Pinpoint the cell where the given text exists, returning its [X, Y] midpoint coordinate. 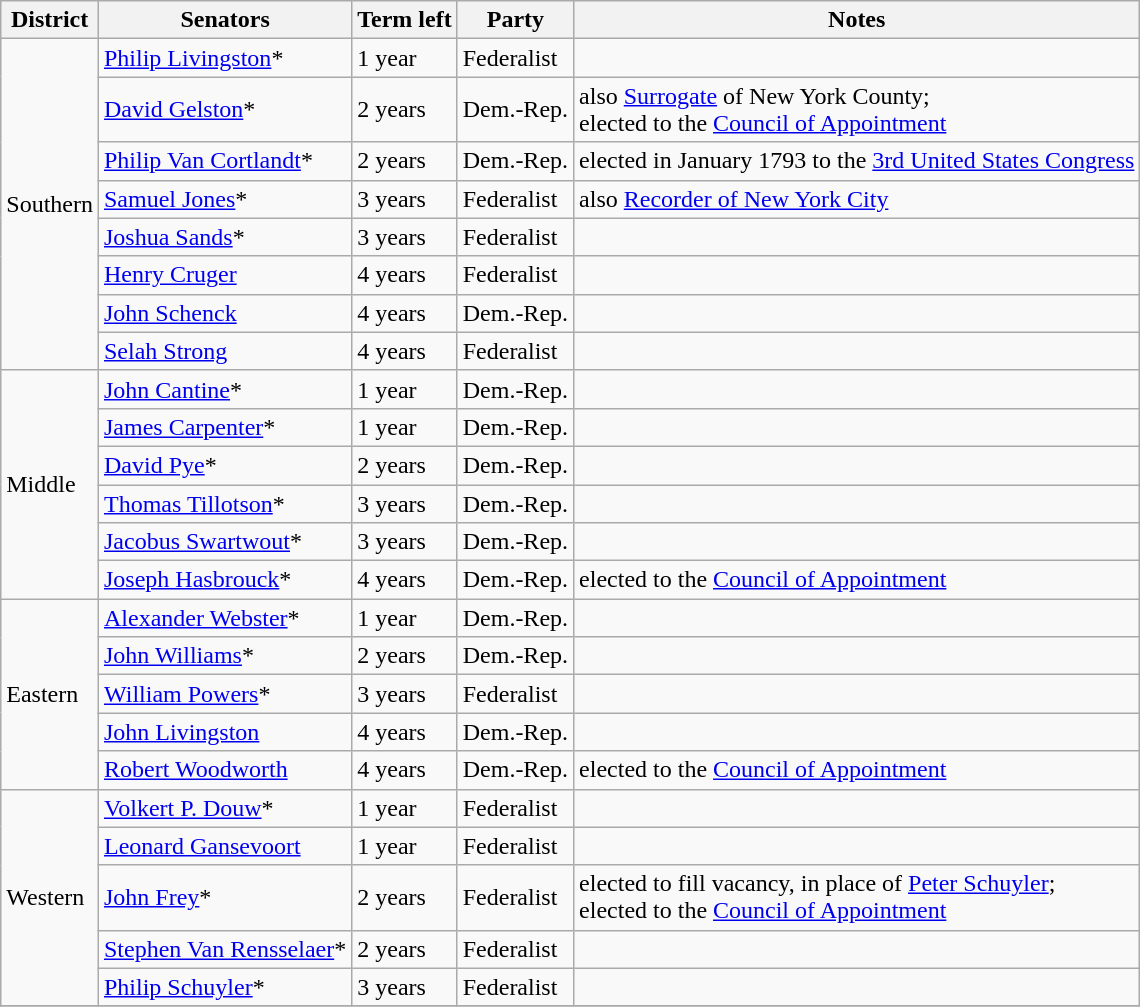
Selah Strong [224, 351]
John Williams* [224, 656]
Stephen Van Rensselaer* [224, 949]
Southern [50, 205]
Notes [857, 20]
Leonard Gansevoort [224, 846]
Samuel Jones* [224, 199]
John Frey* [224, 898]
James Carpenter* [224, 427]
Philip Livingston* [224, 58]
David Gelston* [224, 110]
Joseph Hasbrouck* [224, 580]
John Cantine* [224, 389]
John Livingston [224, 732]
Middle [50, 484]
Eastern [50, 694]
Philip Schuyler* [224, 987]
David Pye* [224, 465]
elected in January 1793 to the 3rd United States Congress [857, 161]
Volkert P. Douw* [224, 808]
Term left [404, 20]
elected to fill vacancy, in place of Peter Schuyler; elected to the Council of Appointment [857, 898]
also Recorder of New York City [857, 199]
William Powers* [224, 694]
Western [50, 898]
District [50, 20]
Philip Van Cortlandt* [224, 161]
Jacobus Swartwout* [224, 542]
Senators [224, 20]
Joshua Sands* [224, 237]
Thomas Tillotson* [224, 503]
Party [515, 20]
also Surrogate of New York County; elected to the Council of Appointment [857, 110]
Henry Cruger [224, 275]
John Schenck [224, 313]
Robert Woodworth [224, 770]
Alexander Webster* [224, 618]
